For the text-containing cell, return its midpoint in (X, Y) coordinate format. 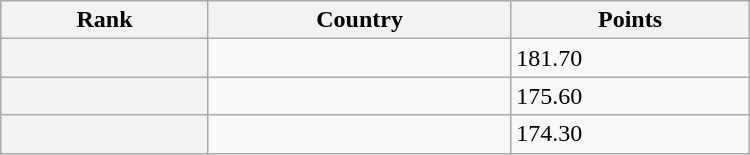
175.60 (630, 96)
Country (359, 20)
181.70 (630, 58)
Rank (105, 20)
174.30 (630, 134)
Points (630, 20)
